Return the (X, Y) coordinate for the center point of the cell that contains the specified text.  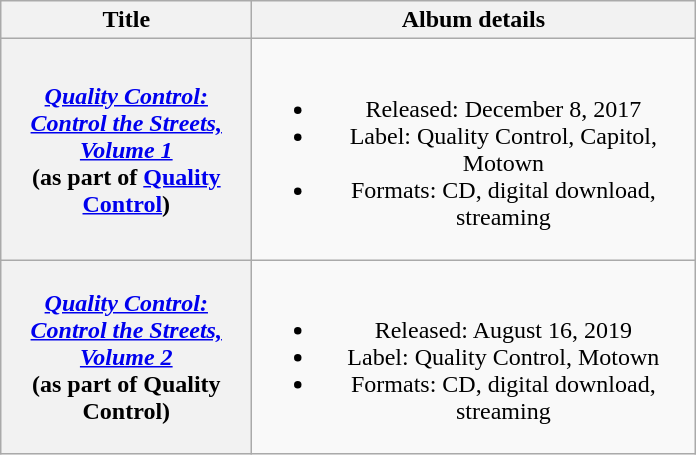
Title (126, 20)
Released: August 16, 2019Label: Quality Control, MotownFormats: CD, digital download, streaming (474, 357)
Quality Control: Control the Streets, Volume 2(as part of Quality Control) (126, 357)
Released: December 8, 2017Label: Quality Control, Capitol, MotownFormats: CD, digital download, streaming (474, 150)
Quality Control: Control the Streets, Volume 1(as part of Quality Control) (126, 150)
Album details (474, 20)
